Pinpoint the cell where the given text exists, returning its (X, Y) midpoint coordinate. 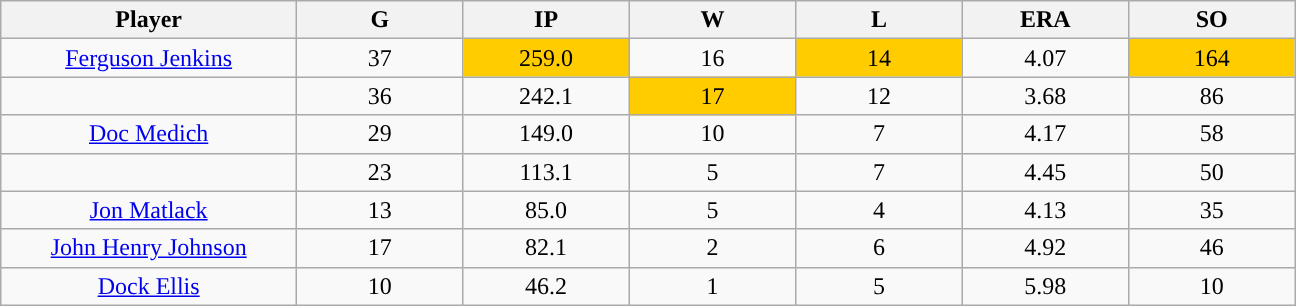
50 (1211, 172)
242.1 (546, 96)
13 (380, 210)
113.1 (546, 172)
1 (712, 286)
W (712, 20)
36 (380, 96)
37 (380, 58)
85.0 (546, 210)
4.17 (1045, 134)
L (879, 20)
Ferguson Jenkins (149, 58)
14 (879, 58)
16 (712, 58)
Dock Ellis (149, 286)
2 (712, 248)
82.1 (546, 248)
46 (1211, 248)
12 (879, 96)
4.92 (1045, 248)
259.0 (546, 58)
58 (1211, 134)
6 (879, 248)
Player (149, 20)
Doc Medich (149, 134)
46.2 (546, 286)
Jon Matlack (149, 210)
86 (1211, 96)
23 (380, 172)
John Henry Johnson (149, 248)
4 (879, 210)
IP (546, 20)
G (380, 20)
4.45 (1045, 172)
149.0 (546, 134)
29 (380, 134)
ERA (1045, 20)
35 (1211, 210)
3.68 (1045, 96)
164 (1211, 58)
SO (1211, 20)
4.07 (1045, 58)
5.98 (1045, 286)
4.13 (1045, 210)
